Return the (X, Y) coordinate for the center point of the cell that contains the specified text.  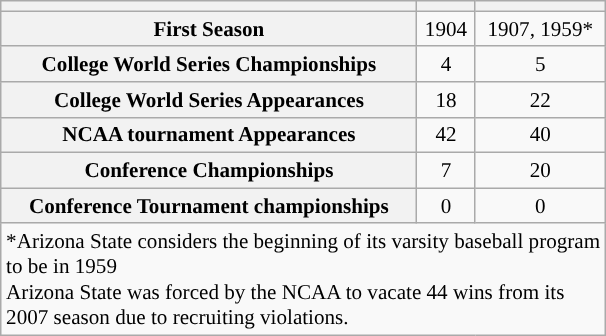
4 (446, 64)
20 (540, 170)
7 (446, 170)
5 (540, 64)
18 (446, 100)
College World Series Championships (209, 64)
NCAA tournament Appearances (209, 134)
First Season (209, 28)
1907, 1959* (540, 28)
22 (540, 100)
42 (446, 134)
College World Series Appearances (209, 100)
Conference Championships (209, 170)
1904 (446, 28)
40 (540, 134)
Conference Tournament championships (209, 206)
